Search for the cell housing the specified text and yield its (X, Y) center coordinate. 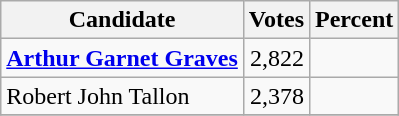
2,378 (276, 96)
Robert John Tallon (122, 96)
Candidate (122, 20)
Arthur Garnet Graves (122, 58)
Votes (276, 20)
2,822 (276, 58)
Percent (354, 20)
